For the text-containing cell, return its midpoint in (x, y) coordinate format. 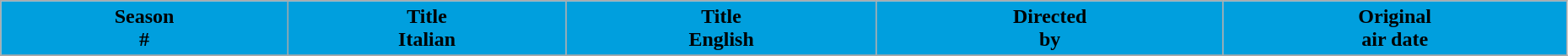
Title English (722, 29)
Season # (145, 29)
Title Italian (427, 29)
Original air date (1395, 29)
Directed by (1049, 29)
